Return (x, y) of the center of cell containing provided text 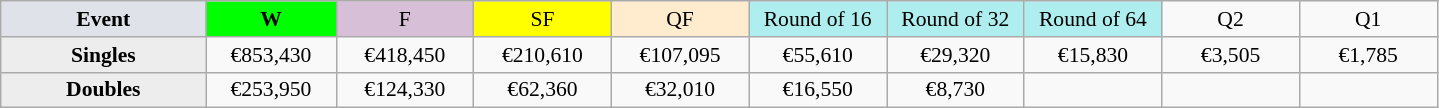
€418,450 (405, 55)
Q1 (1368, 19)
€124,330 (405, 90)
€853,430 (271, 55)
€16,550 (818, 90)
€210,610 (543, 55)
€107,095 (680, 55)
€55,610 (818, 55)
Q2 (1231, 19)
Event (104, 19)
€8,730 (955, 90)
€3,505 (1231, 55)
F (405, 19)
Round of 16 (818, 19)
Round of 32 (955, 19)
€253,950 (271, 90)
€62,360 (543, 90)
Singles (104, 55)
W (271, 19)
€1,785 (1368, 55)
€29,320 (955, 55)
Round of 64 (1093, 19)
QF (680, 19)
€15,830 (1093, 55)
SF (543, 19)
Doubles (104, 90)
€32,010 (680, 90)
